Detect which cell encompasses the target text, then output its [X, Y] center coordinate. 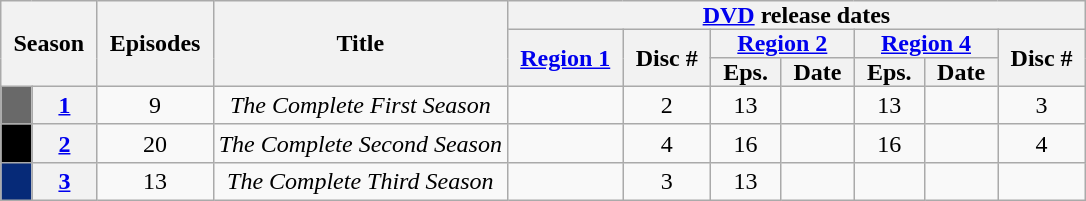
Region 2 [782, 43]
20 [155, 143]
Title [360, 44]
Region 4 [926, 43]
The Complete Third Season [360, 181]
DVD release dates [796, 15]
9 [155, 105]
The Complete Second Season [360, 143]
Episodes [155, 44]
1 [64, 105]
Region 1 [565, 58]
The Complete First Season [360, 105]
Season [49, 44]
